Provide the [x, y] coordinate of the cell's center where the given text is located.  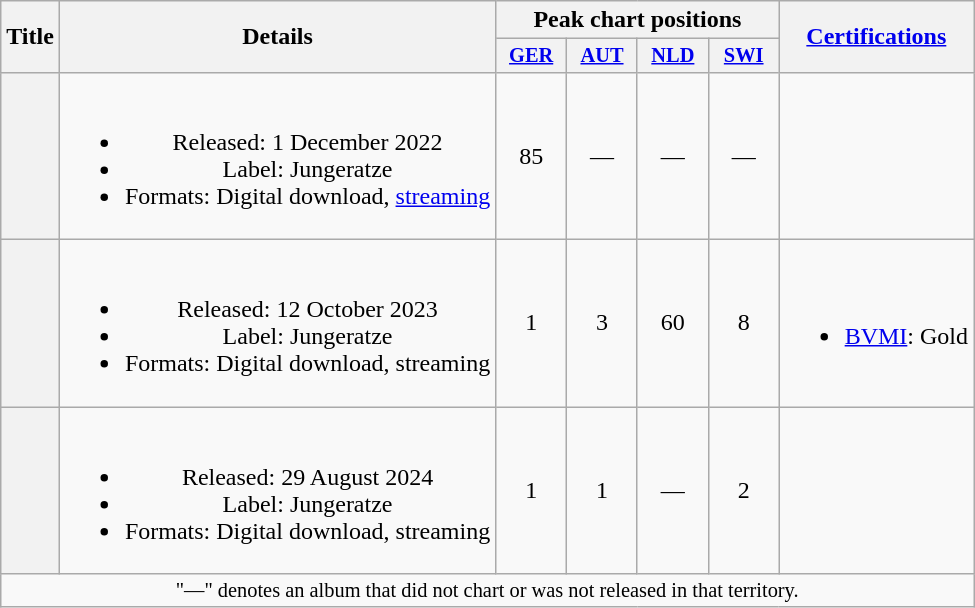
Released: 29 August 2024Label: JungeratzeFormats: Digital download, streaming [277, 490]
Released: 1 December 2022Label: JungeratzeFormats: Digital download, streaming [277, 156]
85 [532, 156]
8 [744, 324]
"—" denotes an album that did not chart or was not released in that territory. [488, 591]
3 [602, 324]
2 [744, 490]
BVMI: Gold [876, 324]
Peak chart positions [638, 20]
60 [672, 324]
Released: 12 October 2023Label: JungeratzeFormats: Digital download, streaming [277, 324]
Certifications [876, 37]
SWI [744, 56]
AUT [602, 56]
NLD [672, 56]
GER [532, 56]
Title [30, 37]
Details [277, 37]
